Output the [x, y] coordinate of the center of the cell containing the given text.  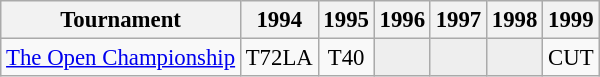
1996 [402, 20]
CUT [571, 58]
1994 [279, 20]
T72LA [279, 58]
1998 [515, 20]
Tournament [121, 20]
1995 [346, 20]
1999 [571, 20]
T40 [346, 58]
1997 [458, 20]
The Open Championship [121, 58]
